Pinpoint the cell where the given text exists, returning its [x, y] midpoint coordinate. 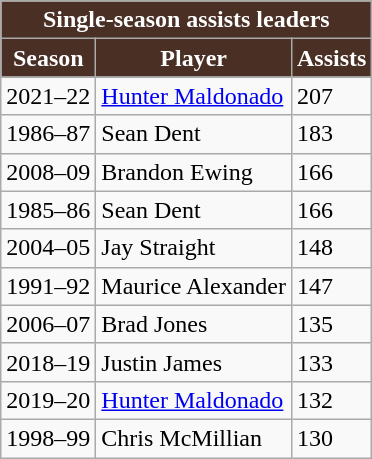
Chris McMillian [194, 438]
147 [331, 286]
183 [331, 134]
1985–86 [48, 210]
2018–19 [48, 362]
2004–05 [48, 248]
1998–99 [48, 438]
135 [331, 324]
2021–22 [48, 96]
148 [331, 248]
207 [331, 96]
1986–87 [48, 134]
Brandon Ewing [194, 172]
2008–09 [48, 172]
133 [331, 362]
Assists [331, 58]
Brad Jones [194, 324]
Single-season assists leaders [186, 20]
Jay Straight [194, 248]
2006–07 [48, 324]
Player [194, 58]
2019–20 [48, 400]
Maurice Alexander [194, 286]
Justin James [194, 362]
130 [331, 438]
1991–92 [48, 286]
132 [331, 400]
Season [48, 58]
